Return the (x, y) coordinate for the center point of the cell that contains the specified text.  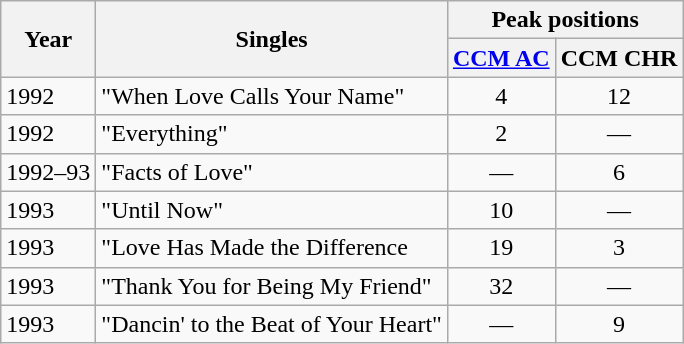
1992–93 (48, 172)
19 (501, 248)
"Until Now" (272, 210)
3 (619, 248)
CCM CHR (619, 58)
"Everything" (272, 134)
6 (619, 172)
2 (501, 134)
10 (501, 210)
"Thank You for Being My Friend" (272, 286)
"Facts of Love" (272, 172)
Year (48, 39)
Singles (272, 39)
4 (501, 96)
12 (619, 96)
32 (501, 286)
"When Love Calls Your Name" (272, 96)
"Love Has Made the Difference (272, 248)
"Dancin' to the Beat of Your Heart" (272, 324)
Peak positions (564, 20)
CCM AC (501, 58)
9 (619, 324)
